Search for the cell housing the specified text and yield its [X, Y] center coordinate. 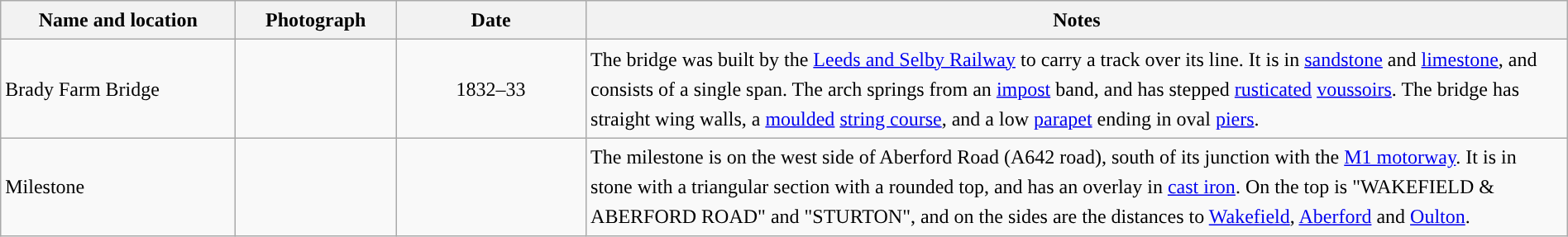
Photograph [316, 20]
Name and location [118, 20]
1832–33 [491, 89]
Brady Farm Bridge [118, 89]
Notes [1077, 20]
Date [491, 20]
Milestone [118, 187]
